Provide the (X, Y) coordinate of the cell's center where the given text is located.  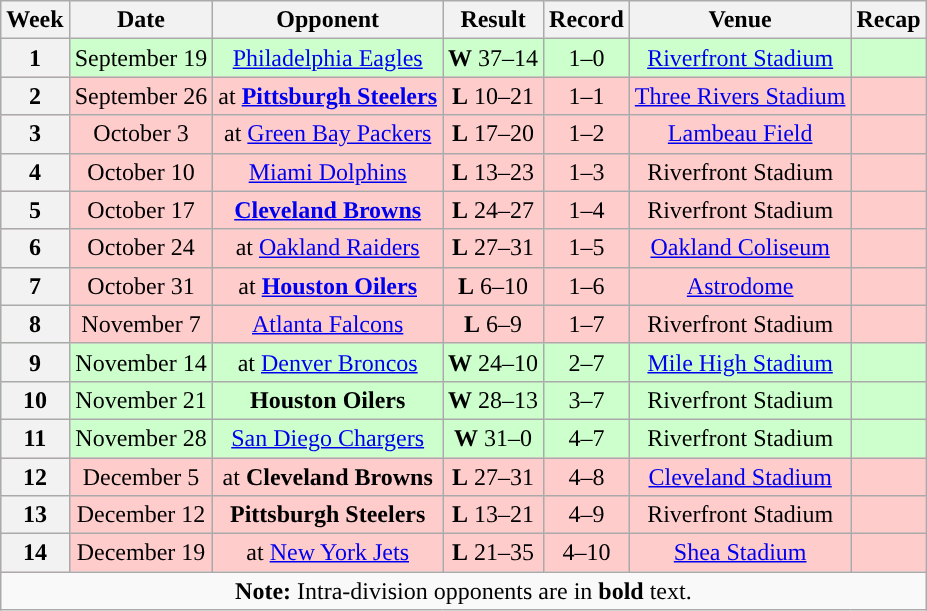
L 6–9 (494, 324)
4–9 (587, 515)
November 14 (141, 362)
San Diego Chargers (328, 438)
Record (587, 20)
1–5 (587, 248)
13 (35, 515)
4–10 (587, 553)
Three Rivers Stadium (740, 96)
Result (494, 20)
L 13–23 (494, 172)
1–2 (587, 134)
Recap (888, 20)
6 (35, 248)
Astrodome (740, 286)
12 (35, 477)
Venue (740, 20)
9 (35, 362)
December 19 (141, 553)
1–4 (587, 210)
L 21–35 (494, 553)
December 5 (141, 477)
Cleveland Stadium (740, 477)
W 28–13 (494, 400)
4 (35, 172)
Pittsburgh Steelers (328, 515)
L 6–10 (494, 286)
at Pittsburgh Steelers (328, 96)
W 24–10 (494, 362)
1–1 (587, 96)
November 28 (141, 438)
October 24 (141, 248)
L 10–21 (494, 96)
at Denver Broncos (328, 362)
10 (35, 400)
Oakland Coliseum (740, 248)
Note: Intra-division opponents are in bold text. (464, 591)
3–7 (587, 400)
5 (35, 210)
November 21 (141, 400)
11 (35, 438)
Week (35, 20)
4–7 (587, 438)
Opponent (328, 20)
1 (35, 58)
14 (35, 553)
1–0 (587, 58)
2–7 (587, 362)
Philadelphia Eagles (328, 58)
7 (35, 286)
W 37–14 (494, 58)
October 10 (141, 172)
8 (35, 324)
Miami Dolphins (328, 172)
Shea Stadium (740, 553)
W 31–0 (494, 438)
Houston Oilers (328, 400)
November 7 (141, 324)
4–8 (587, 477)
L 17–20 (494, 134)
1–7 (587, 324)
at New York Jets (328, 553)
December 12 (141, 515)
2 (35, 96)
October 31 (141, 286)
September 19 (141, 58)
at Oakland Raiders (328, 248)
L 13–21 (494, 515)
Lambeau Field (740, 134)
September 26 (141, 96)
Cleveland Browns (328, 210)
October 3 (141, 134)
1–3 (587, 172)
at Houston Oilers (328, 286)
Atlanta Falcons (328, 324)
L 24–27 (494, 210)
October 17 (141, 210)
1–6 (587, 286)
Mile High Stadium (740, 362)
at Green Bay Packers (328, 134)
3 (35, 134)
Date (141, 20)
at Cleveland Browns (328, 477)
